For the text-containing cell, return its midpoint in (x, y) coordinate format. 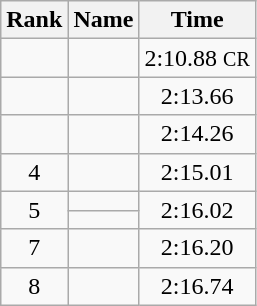
5 (34, 210)
4 (34, 172)
Name (104, 20)
Rank (34, 20)
Time (197, 20)
2:16.20 (197, 248)
2:16.74 (197, 286)
2:15.01 (197, 172)
2:14.26 (197, 134)
8 (34, 286)
2:16.02 (197, 210)
7 (34, 248)
2:13.66 (197, 96)
2:10.88 CR (197, 58)
